From the cell containing the given text, extract its center point as (x, y) coordinate. 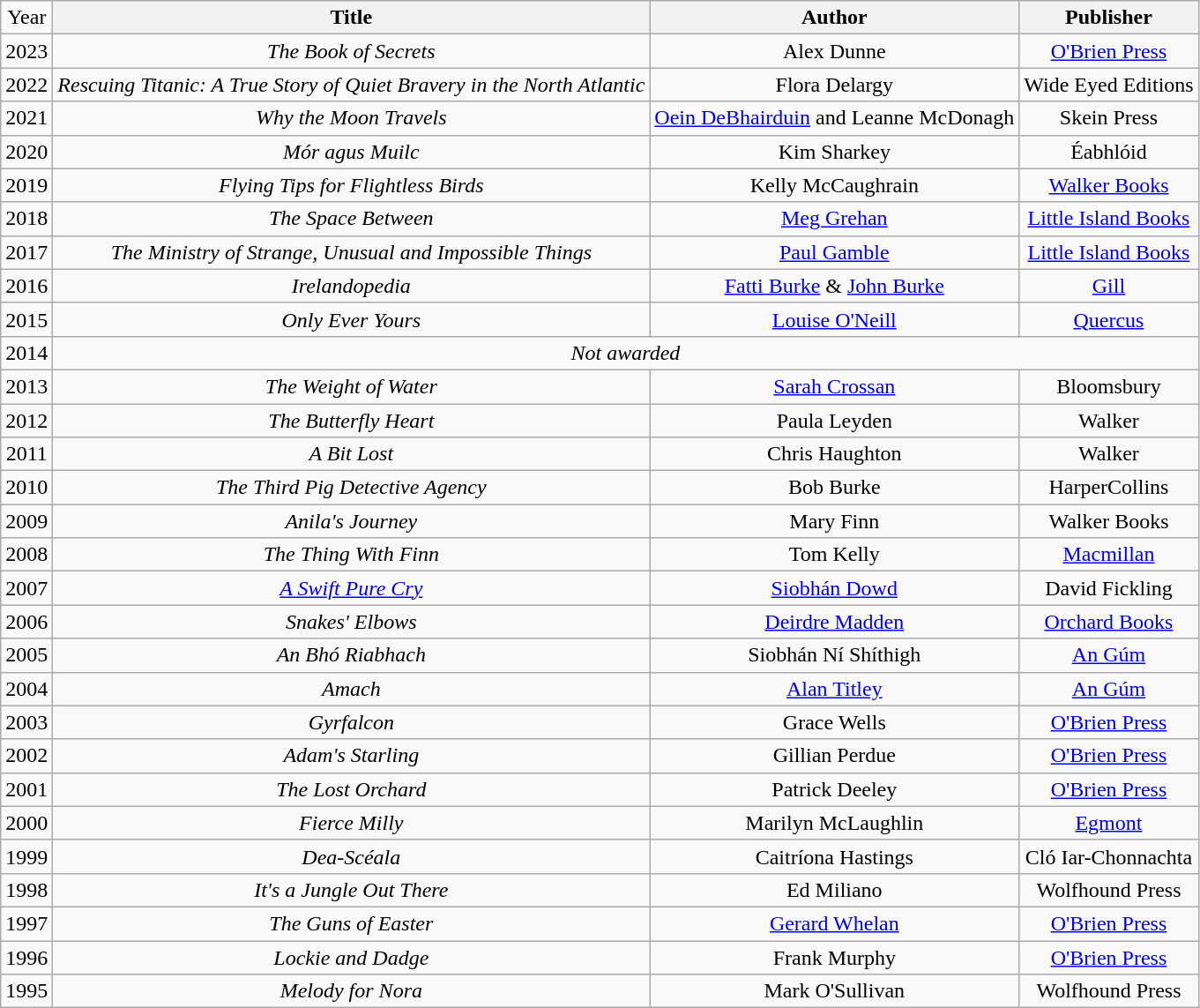
2020 (26, 152)
Ed Miliano (834, 890)
2011 (26, 454)
Author (834, 18)
2023 (26, 51)
Gyrfalcon (351, 722)
Dea-Scéala (351, 856)
Orchard Books (1109, 622)
Bloomsbury (1109, 386)
2014 (26, 353)
Title (351, 18)
Melody for Nora (351, 991)
2016 (26, 286)
2000 (26, 823)
Grace Wells (834, 722)
Paula Leyden (834, 421)
Mary Finn (834, 521)
Oein DeBhairduin and Leanne McDonagh (834, 118)
Alan Titley (834, 689)
Flora Delargy (834, 85)
2006 (26, 622)
Gerard Whelan (834, 923)
2019 (26, 185)
Lockie and Dadge (351, 957)
1999 (26, 856)
2004 (26, 689)
The Thing With Finn (351, 555)
2009 (26, 521)
2008 (26, 555)
Rescuing Titanic: A True Story of Quiet Bravery in the North Atlantic (351, 85)
Publisher (1109, 18)
2021 (26, 118)
1995 (26, 991)
Mór agus Muilc (351, 152)
Cló Iar-Chonnachta (1109, 856)
Kelly McCaughrain (834, 185)
2005 (26, 655)
The Third Pig Detective Agency (351, 488)
Snakes' Elbows (351, 622)
Anila's Journey (351, 521)
Skein Press (1109, 118)
Deirdre Madden (834, 622)
2001 (26, 789)
An Bhó Riabhach (351, 655)
Chris Haughton (834, 454)
1998 (26, 890)
The Book of Secrets (351, 51)
Gill (1109, 286)
Year (26, 18)
Egmont (1109, 823)
2015 (26, 319)
Patrick Deeley (834, 789)
The Lost Orchard (351, 789)
2013 (26, 386)
Alex Dunne (834, 51)
The Butterfly Heart (351, 421)
Sarah Crossan (834, 386)
A Swift Pure Cry (351, 588)
The Guns of Easter (351, 923)
Only Ever Yours (351, 319)
Why the Moon Travels (351, 118)
2012 (26, 421)
Fierce Milly (351, 823)
2010 (26, 488)
Mark O'Sullivan (834, 991)
Tom Kelly (834, 555)
2018 (26, 219)
It's a Jungle Out There (351, 890)
A Bit Lost (351, 454)
2017 (26, 252)
The Ministry of Strange, Unusual and Impossible Things (351, 252)
Bob Burke (834, 488)
Irelandopedia (351, 286)
The Space Between (351, 219)
Siobhán Ní Shíthigh (834, 655)
HarperCollins (1109, 488)
Adam's Starling (351, 756)
Marilyn McLaughlin (834, 823)
Meg Grehan (834, 219)
Louise O'Neill (834, 319)
1996 (26, 957)
Paul Gamble (834, 252)
Not awarded (626, 353)
Siobhán Dowd (834, 588)
Gillian Perdue (834, 756)
Éabhlóid (1109, 152)
Macmillan (1109, 555)
Kim Sharkey (834, 152)
2003 (26, 722)
Fatti Burke & John Burke (834, 286)
1997 (26, 923)
2022 (26, 85)
Frank Murphy (834, 957)
The Weight of Water (351, 386)
Amach (351, 689)
Wide Eyed Editions (1109, 85)
Caitríona Hastings (834, 856)
2002 (26, 756)
Quercus (1109, 319)
Flying Tips for Flightless Birds (351, 185)
2007 (26, 588)
David Fickling (1109, 588)
